Determine the [x, y] coordinate at the center of the cell enclosing the given text.  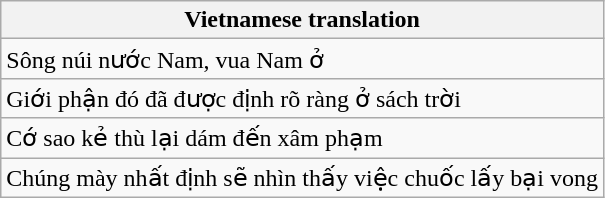
Vietnamese translation [302, 20]
Giới phận đó đã được định rõ ràng ở sách trời [302, 98]
Cớ sao kẻ thù lại dám đến xâm phạm [302, 138]
Chúng mày nhất định sẽ nhìn thấy việc chuốc lấy bại vong [302, 178]
Sông núi nước Nam, vua Nam ở [302, 59]
